Pinpoint the cell where the given text exists, returning its [X, Y] midpoint coordinate. 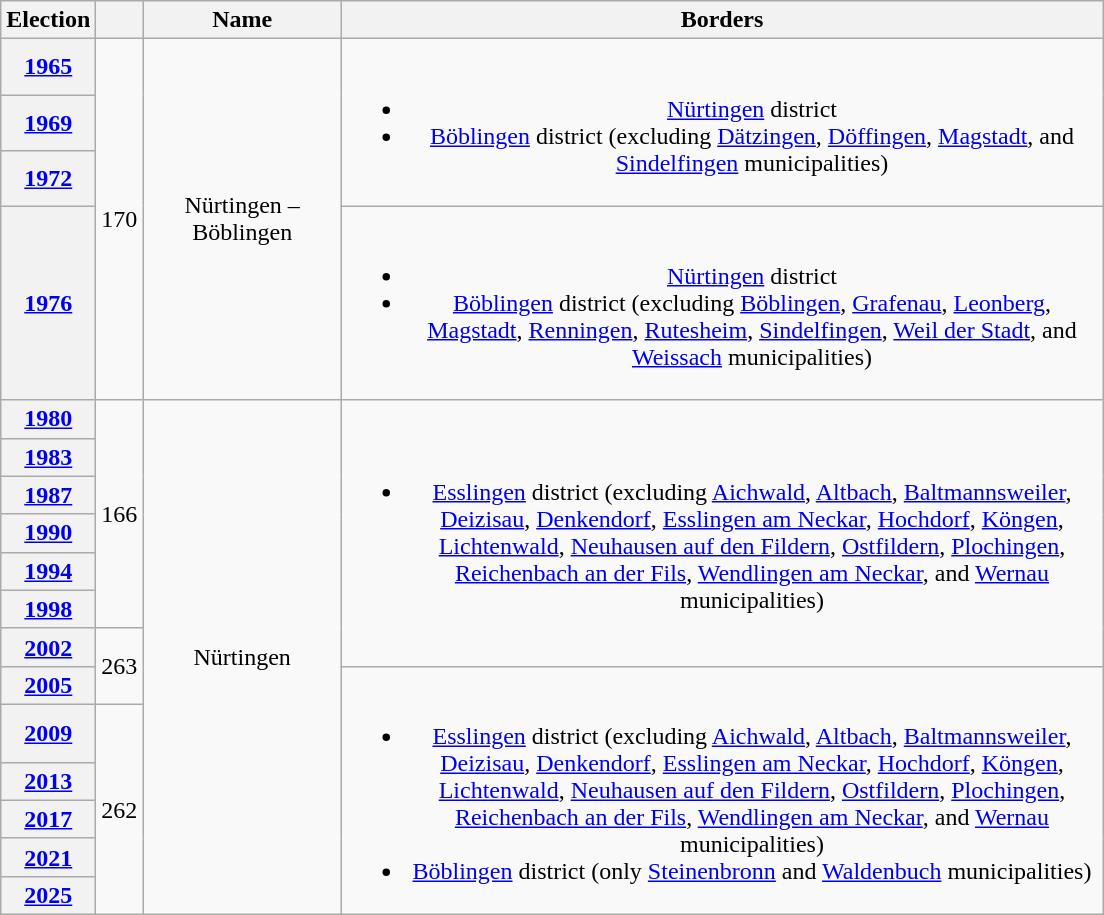
1987 [48, 495]
263 [120, 666]
Nürtingen districtBöblingen district (excluding Dätzingen, Döffingen, Magstadt, and Sindelfingen municipalities) [722, 122]
2017 [48, 819]
2021 [48, 857]
2005 [48, 685]
1998 [48, 609]
2009 [48, 733]
166 [120, 514]
1969 [48, 122]
Borders [722, 20]
1994 [48, 571]
Name [242, 20]
1990 [48, 533]
2025 [48, 895]
1980 [48, 419]
Election [48, 20]
170 [120, 220]
1976 [48, 303]
1965 [48, 67]
2002 [48, 647]
262 [120, 809]
1983 [48, 457]
1972 [48, 178]
2013 [48, 781]
Nürtingen [242, 657]
Nürtingen – Böblingen [242, 220]
